Return (x, y) of the center of cell containing provided text 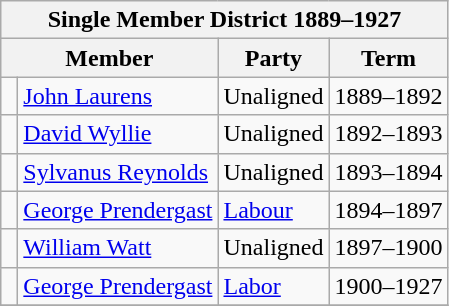
Sylvanus Reynolds (118, 172)
Term (388, 58)
William Watt (118, 248)
1889–1892 (388, 96)
1894–1897 (388, 210)
John Laurens (118, 96)
1900–1927 (388, 286)
1892–1893 (388, 134)
David Wyllie (118, 134)
Labour (274, 210)
1897–1900 (388, 248)
Labor (274, 286)
Member (110, 58)
Party (274, 58)
Single Member District 1889–1927 (224, 20)
1893–1894 (388, 172)
